Identify which cell holds the provided text, then report its [X, Y] central coordinate. 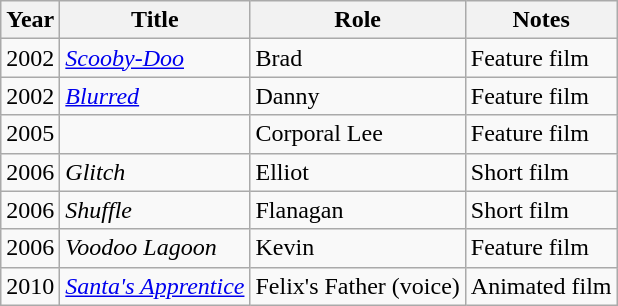
Brad [358, 58]
Year [30, 20]
Elliot [358, 172]
Voodoo Lagoon [155, 248]
Shuffle [155, 210]
Animated film [541, 286]
Title [155, 20]
Kevin [358, 248]
Blurred [155, 96]
Glitch [155, 172]
Danny [358, 96]
Flanagan [358, 210]
2005 [30, 134]
Role [358, 20]
Notes [541, 20]
Felix's Father (voice) [358, 286]
Santa's Apprentice [155, 286]
Corporal Lee [358, 134]
Scooby-Doo [155, 58]
2010 [30, 286]
